Find where the given text appears and provide that cell's center as [X, Y] coordinate. 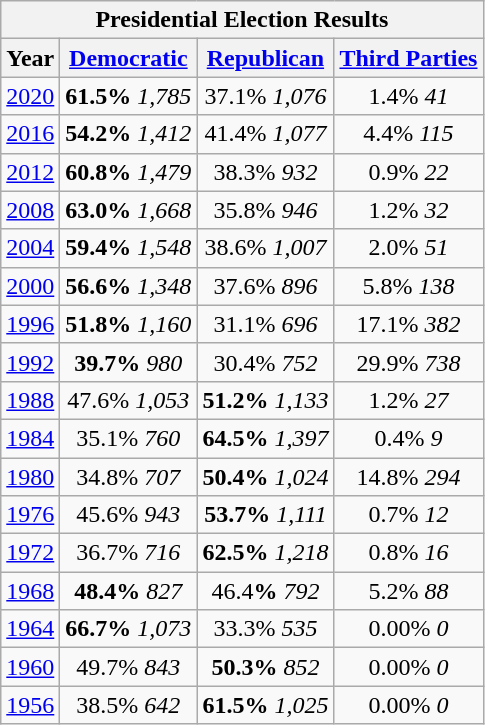
1984 [30, 438]
66.7% 1,073 [128, 629]
1988 [30, 400]
37.1% 1,076 [266, 96]
50.3% 852 [266, 667]
2000 [30, 286]
51.2% 1,133 [266, 400]
35.1% 760 [128, 438]
49.7% 843 [128, 667]
53.7% 1,111 [266, 515]
5.8% 138 [408, 286]
2.0% 51 [408, 248]
50.4% 1,024 [266, 477]
38.3% 932 [266, 172]
31.1% 696 [266, 324]
45.6% 943 [128, 515]
30.4% 752 [266, 362]
1980 [30, 477]
Democratic [128, 58]
1.4% 41 [408, 96]
34.8% 707 [128, 477]
0.8% 16 [408, 553]
61.5% 1,785 [128, 96]
33.3% 535 [266, 629]
0.7% 12 [408, 515]
59.4% 1,548 [128, 248]
63.0% 1,668 [128, 210]
62.5% 1,218 [266, 553]
4.4% 115 [408, 134]
1964 [30, 629]
1.2% 27 [408, 400]
29.9% 738 [408, 362]
2016 [30, 134]
54.2% 1,412 [128, 134]
1960 [30, 667]
14.8% 294 [408, 477]
0.4% 9 [408, 438]
17.1% 382 [408, 324]
Republican [266, 58]
5.2% 88 [408, 591]
2004 [30, 248]
0.9% 22 [408, 172]
39.7% 980 [128, 362]
1956 [30, 705]
38.5% 642 [128, 705]
1972 [30, 553]
1968 [30, 591]
56.6% 1,348 [128, 286]
35.8% 946 [266, 210]
48.4% 827 [128, 591]
41.4% 1,077 [266, 134]
2012 [30, 172]
2008 [30, 210]
1.2% 32 [408, 210]
1996 [30, 324]
Year [30, 58]
Presidential Election Results [242, 20]
46.4% 792 [266, 591]
60.8% 1,479 [128, 172]
64.5% 1,397 [266, 438]
61.5% 1,025 [266, 705]
Third Parties [408, 58]
51.8% 1,160 [128, 324]
37.6% 896 [266, 286]
2020 [30, 96]
38.6% 1,007 [266, 248]
1992 [30, 362]
36.7% 716 [128, 553]
1976 [30, 515]
47.6% 1,053 [128, 400]
